Extract the (X, Y) coordinate from the center of the cell holding the provided text.  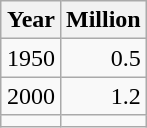
Year (30, 20)
0.5 (104, 58)
1950 (30, 58)
2000 (30, 96)
1.2 (104, 96)
Million (104, 20)
